Find where the given text appears and provide that cell's center as (X, Y) coordinate. 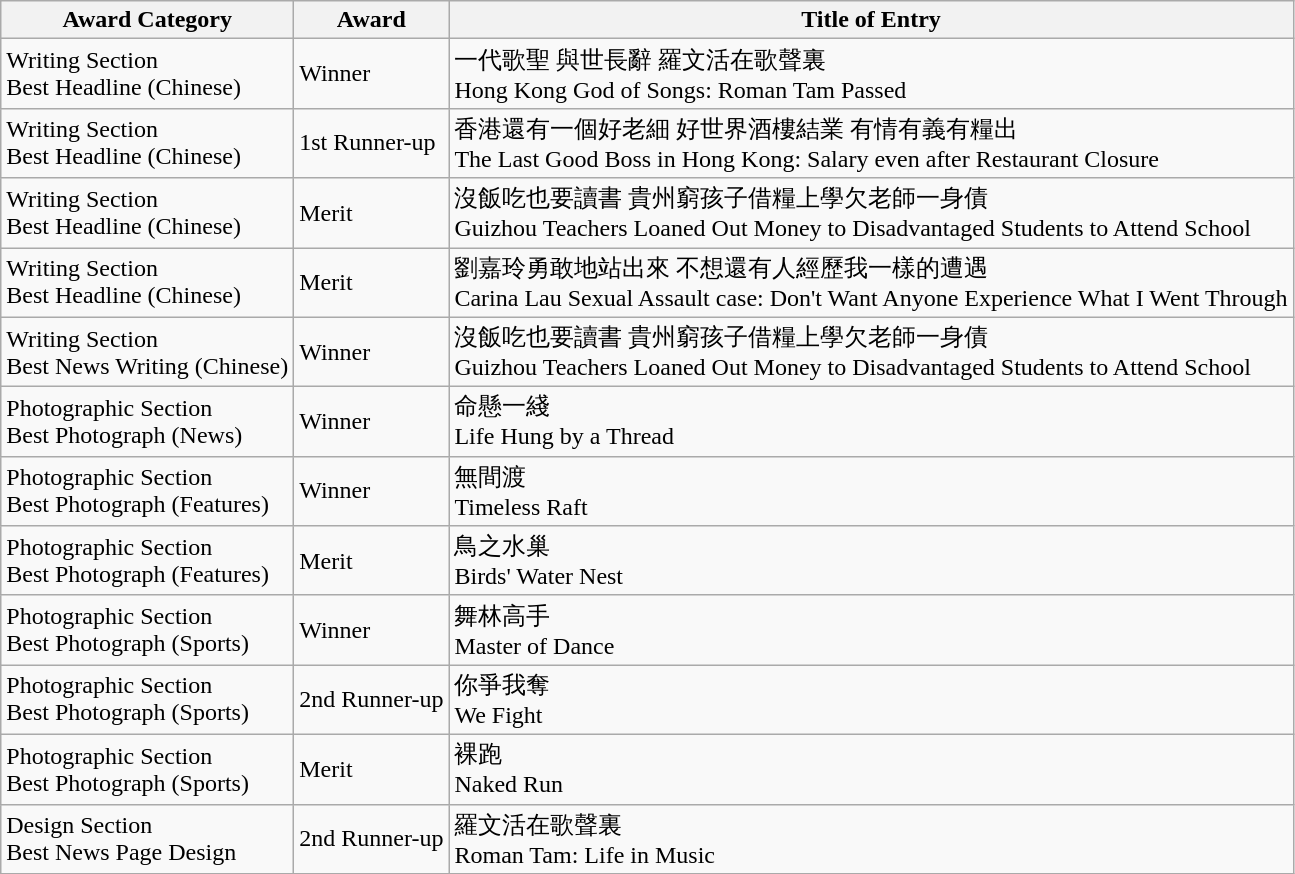
Photographic SectionBest Photograph (News) (148, 422)
鳥之水巢Birds' Water Nest (871, 561)
劉嘉玲勇敢地站出來 不想還有人經歷我一樣的遭遇Carina Lau Sexual Assault case: Don't Want Anyone Experience What I Went Through (871, 283)
香港還有一個好老細 好世界酒樓結業 有情有義有糧出The Last Good Boss in Hong Kong: Salary even after Restaurant Closure (871, 143)
你爭我奪We Fight (871, 700)
無間渡Timeless Raft (871, 491)
一代歌聖 與世長辭 羅文活在歌聲裏Hong Kong God of Songs: Roman Tam Passed (871, 74)
1st Runner-up (372, 143)
命懸一綫Life Hung by a Thread (871, 422)
Award (372, 20)
羅文活在歌聲裏Roman Tam: Life in Music (871, 839)
Award Category (148, 20)
舞林高手Master of Dance (871, 630)
Title of Entry (871, 20)
Design SectionBest News Page Design (148, 839)
裸跑Naked Run (871, 769)
Writing SectionBest News Writing (Chinese) (148, 352)
